Search for the cell housing the specified text and yield its (x, y) center coordinate. 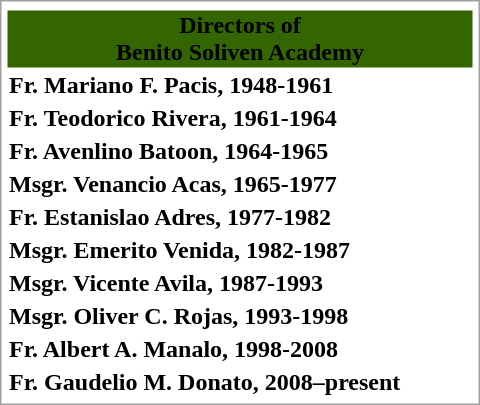
Fr. Gaudelio M. Donato, 2008–present (240, 383)
Msgr. Emerito Venida, 1982-1987 (240, 251)
Msgr. Venancio Acas, 1965-1977 (240, 185)
Fr. Albert A. Manalo, 1998-2008 (240, 349)
Fr. Estanislao Adres, 1977-1982 (240, 217)
Directors of Benito Soliven Academy (240, 38)
Msgr. Oliver C. Rojas, 1993-1998 (240, 317)
Fr. Mariano F. Pacis, 1948-1961 (240, 85)
Fr. Teodorico Rivera, 1961-1964 (240, 119)
Fr. Avenlino Batoon, 1964-1965 (240, 151)
Msgr. Vicente Avila, 1987-1993 (240, 283)
